Pinpoint the cell where the given text exists, returning its [x, y] midpoint coordinate. 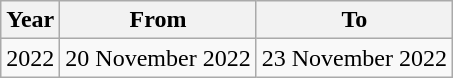
Year [30, 20]
20 November 2022 [158, 58]
To [354, 20]
2022 [30, 58]
23 November 2022 [354, 58]
From [158, 20]
